Extract the [X, Y] coordinate from the center of the cell holding the provided text.  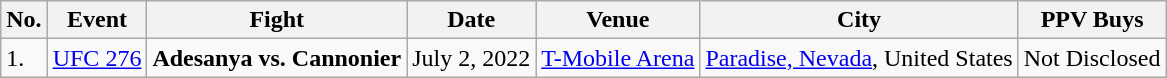
UFC 276 [97, 58]
Not Disclosed [1092, 58]
Adesanya vs. Cannonier [277, 58]
Venue [618, 20]
No. [24, 20]
City [859, 20]
1. [24, 58]
Fight [277, 20]
July 2, 2022 [472, 58]
Paradise, Nevada, United States [859, 58]
PPV Buys [1092, 20]
T-Mobile Arena [618, 58]
Date [472, 20]
Event [97, 20]
